Provide the (X, Y) coordinate of the cell's center where the given text is located.  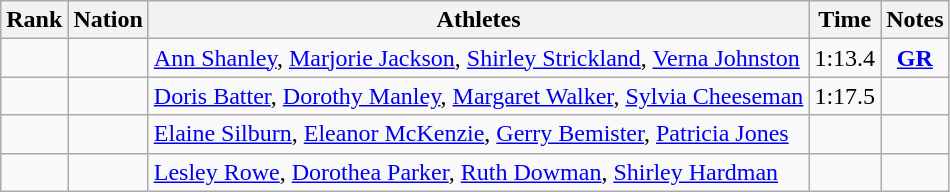
Rank (34, 20)
Athletes (478, 20)
Notes (915, 20)
Ann Shanley, Marjorie Jackson, Shirley Strickland, Verna Johnston (478, 58)
Time (845, 20)
Elaine Silburn, Eleanor McKenzie, Gerry Bemister, Patricia Jones (478, 134)
1:13.4 (845, 58)
Nation (108, 20)
Lesley Rowe, Dorothea Parker, Ruth Dowman, Shirley Hardman (478, 172)
1:17.5 (845, 96)
GR (915, 58)
Doris Batter, Dorothy Manley, Margaret Walker, Sylvia Cheeseman (478, 96)
